Search for the cell housing the specified text and yield its [x, y] center coordinate. 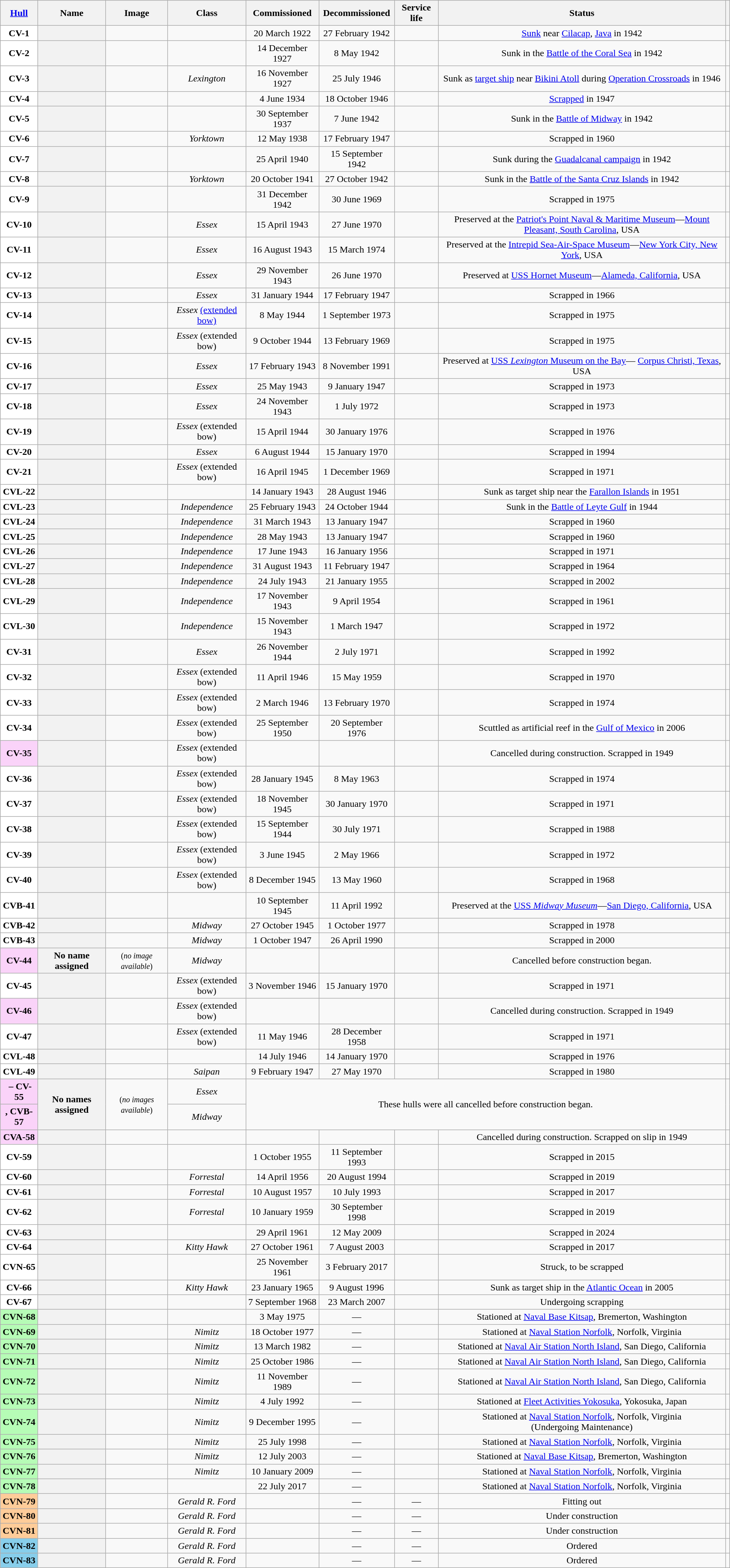
3 November 1946 [282, 986]
CVN-80 [19, 1516]
CVL-49 [19, 1071]
Saipan [207, 1071]
Scrapped in 1994 [582, 452]
CV-31 [19, 652]
16 January 1956 [357, 551]
CV-61 [19, 1192]
CV-40 [19, 880]
CVL-27 [19, 566]
25 July 1946 [357, 79]
No names assigned [72, 1104]
25 September 1950 [282, 728]
– CV-55 [19, 1091]
CVN-76 [19, 1457]
11 September 1993 [357, 1157]
16 August 1943 [282, 249]
28 May 1943 [282, 536]
15 September 1944 [282, 829]
Scrapped in 1988 [582, 829]
2 May 1966 [357, 854]
31 January 1944 [282, 295]
17 November 1943 [282, 601]
CVN-74 [19, 1422]
13 February 1969 [357, 341]
CV-7 [19, 159]
28 August 1946 [357, 492]
31 December 1942 [282, 199]
CV-66 [19, 1287]
CV-37 [19, 804]
4 June 1934 [282, 99]
CV-3 [19, 79]
Scrapped in 1980 [582, 1071]
30 September 1998 [357, 1212]
14 April 1956 [282, 1177]
CV-8 [19, 179]
15 May 1959 [357, 677]
10 September 1945 [282, 905]
16 November 1927 [282, 79]
CV-60 [19, 1177]
24 October 1944 [357, 507]
CV-62 [19, 1212]
7 September 1968 [282, 1302]
No name assigned [72, 960]
3 February 2017 [357, 1267]
11 February 1947 [357, 566]
15 April 1944 [282, 432]
CVA-58 [19, 1137]
Name [72, 13]
30 July 1971 [357, 829]
8 May 1942 [357, 53]
6 August 1944 [282, 452]
2 July 1971 [357, 652]
25 July 1998 [282, 1442]
8 May 1963 [357, 779]
1 July 1972 [357, 406]
12 May 1938 [282, 139]
CVN-79 [19, 1501]
Scrapped in 1961 [582, 601]
11 April 1946 [282, 677]
CVN-71 [19, 1361]
Preserved at the Intrepid Sea-Air-Space Museum—New York City, New York, USA [582, 249]
14 July 1946 [282, 1057]
CVL-25 [19, 536]
Scrapped in 2015 [582, 1157]
CVN-83 [19, 1561]
27 October 1961 [282, 1247]
20 October 1941 [282, 179]
30 January 1970 [357, 804]
CVL-48 [19, 1057]
CV-63 [19, 1232]
Scrapped in 1947 [582, 99]
CVL-24 [19, 521]
CV-44 [19, 960]
Sunk in the Battle of Midway in 1942 [582, 118]
CV-33 [19, 702]
Cancelled during construction. Scrapped on slip in 1949 [582, 1137]
10 July 1993 [357, 1192]
CV-13 [19, 295]
CVB-43 [19, 940]
26 November 1944 [282, 652]
CV-6 [19, 139]
27 October 1942 [357, 179]
10 August 1957 [282, 1192]
CV-11 [19, 249]
28 December 1958 [357, 1037]
Sunk in the Battle of the Santa Cruz Islands in 1942 [582, 179]
26 June 1970 [357, 275]
CV-14 [19, 316]
Sunk in the Battle of Leyte Gulf in 1944 [582, 507]
9 January 1947 [357, 386]
17 February 1943 [282, 366]
31 August 1943 [282, 566]
Scrapped in 1966 [582, 295]
20 August 1994 [357, 1177]
25 May 1943 [282, 386]
25 April 1940 [282, 159]
CV-16 [19, 366]
Stationed at Fleet Activities Yokosuka, Yokosuka, Japan [582, 1402]
Scrapped in 1970 [582, 677]
1 October 1955 [282, 1157]
22 July 2017 [282, 1486]
15 March 1974 [357, 249]
CV-46 [19, 1011]
CV-19 [19, 432]
11 November 1989 [282, 1381]
CVN-82 [19, 1545]
Scrapped in 1992 [582, 652]
1 October 1947 [282, 940]
CV-5 [19, 118]
Preserved at the USS Midway Museum—San Diego, California, USA [582, 905]
Sunk as target ship near the Farallon Islands in 1951 [582, 492]
CVL-22 [19, 492]
CVN-69 [19, 1332]
1 March 1947 [357, 627]
8 May 1944 [282, 316]
(no images available) [136, 1104]
CV-47 [19, 1037]
CV-34 [19, 728]
Scrapped in 2002 [582, 581]
13 March 1982 [282, 1347]
Decommissioned [357, 13]
CVB-41 [19, 905]
Scrapped in 2024 [582, 1232]
CV-4 [19, 99]
14 January 1970 [357, 1057]
Scrapped in 1968 [582, 880]
24 July 1943 [282, 581]
CV-21 [19, 472]
Service life [416, 13]
7 June 1942 [357, 118]
These hulls were all cancelled before construction began. [485, 1104]
27 October 1945 [282, 925]
CV-12 [19, 275]
9 August 1996 [357, 1287]
15 November 1943 [282, 627]
30 June 1969 [357, 199]
23 March 2007 [357, 1302]
10 January 1959 [282, 1212]
9 October 1944 [282, 341]
Stationed at Naval Station Norfolk, Norfolk, Virginia(Undergoing Maintenance) [582, 1422]
23 January 1965 [282, 1287]
27 June 1970 [357, 225]
9 April 1954 [357, 601]
20 September 1976 [357, 728]
8 December 1945 [282, 880]
31 March 1943 [282, 521]
2 March 1946 [282, 702]
18 November 1945 [282, 804]
Commissioned [282, 13]
CV-38 [19, 829]
CV-64 [19, 1247]
27 May 1970 [357, 1071]
27 February 1942 [357, 33]
Sunk near Cilacap, Java in 1942 [582, 33]
3 May 1975 [282, 1317]
25 February 1943 [282, 507]
Sunk during the Guadalcanal campaign in 1942 [582, 159]
CVB-42 [19, 925]
17 June 1943 [282, 551]
CVN-72 [19, 1381]
Preserved at the Patriot's Point Naval & Maritime Museum—Mount Pleasant, South Carolina, USA [582, 225]
CV-2 [19, 53]
CVN-65 [19, 1267]
9 February 1947 [282, 1071]
Preserved at USS Lexington Museum on the Bay— Corpus Christi, Texas, USA [582, 366]
7 August 2003 [357, 1247]
Sunk as target ship in the Atlantic Ocean in 2005 [582, 1287]
14 December 1927 [282, 53]
CVN-73 [19, 1402]
8 November 1991 [357, 366]
CVN-77 [19, 1471]
16 April 1945 [282, 472]
3 June 1945 [282, 854]
20 March 1922 [282, 33]
CV-67 [19, 1302]
21 January 1955 [357, 581]
CVL-23 [19, 507]
Sunk as target ship near Bikini Atoll during Operation Crossroads in 1946 [582, 79]
CVN-81 [19, 1531]
30 January 1976 [357, 432]
Scrapped in 1964 [582, 566]
CV-45 [19, 986]
29 April 1961 [282, 1232]
Preserved at USS Hornet Museum—Alameda, California, USA [582, 275]
15 April 1943 [282, 225]
1 September 1973 [357, 316]
CVL-29 [19, 601]
Scuttled as artificial reef in the Gulf of Mexico in 2006 [582, 728]
12 July 2003 [282, 1457]
1 October 1977 [357, 925]
Cancelled before construction began. [582, 960]
24 November 1943 [282, 406]
CVL-30 [19, 627]
CV-39 [19, 854]
CV-10 [19, 225]
26 April 1990 [357, 940]
18 October 1946 [357, 99]
12 May 2009 [357, 1232]
CV-36 [19, 779]
Class [207, 13]
4 July 1992 [282, 1402]
CV-59 [19, 1157]
CV-17 [19, 386]
CVN-68 [19, 1317]
Image [136, 13]
Fitting out [582, 1501]
Status [582, 13]
CV-15 [19, 341]
13 February 1970 [357, 702]
CV-9 [19, 199]
30 September 1937 [282, 118]
CV-35 [19, 753]
13 May 1960 [357, 880]
CVN-78 [19, 1486]
11 May 1946 [282, 1037]
CV-20 [19, 452]
11 April 1992 [357, 905]
Scrapped in 2000 [582, 940]
Lexington [207, 79]
15 September 1942 [357, 159]
18 October 1977 [282, 1332]
25 October 1986 [282, 1361]
Hull [19, 13]
28 January 1945 [282, 779]
Sunk in the Battle of the Coral Sea in 1942 [582, 53]
CV-32 [19, 677]
Undergoing scrapping [582, 1302]
CV-1 [19, 33]
, CVB-57 [19, 1117]
14 January 1943 [282, 492]
CVN-75 [19, 1442]
10 January 2009 [282, 1471]
Scrapped in 1978 [582, 925]
25 November 1961 [282, 1267]
29 November 1943 [282, 275]
CVN-70 [19, 1347]
Struck, to be scrapped [582, 1267]
(no image available) [136, 960]
CVL-28 [19, 581]
1 December 1969 [357, 472]
9 December 1995 [282, 1422]
CV-18 [19, 406]
CVL-26 [19, 551]
